Find where the given text appears and provide that cell's center as [X, Y] coordinate. 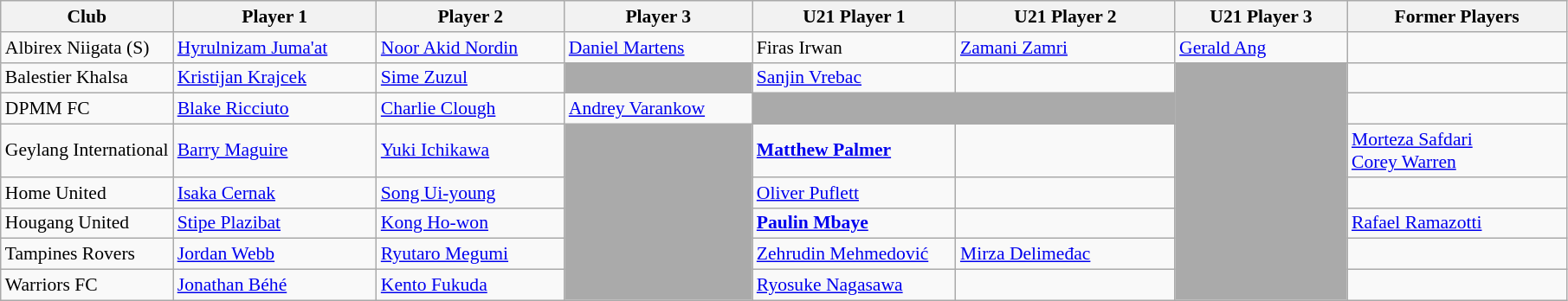
Zehrudin Mehmedović [854, 254]
Jonathan Béhé [275, 285]
Home United [87, 193]
Noor Akid Nordin [471, 48]
Barry Maguire [275, 150]
Player 3 [658, 16]
Zamani Zamri [1065, 48]
Mirza Delimeđac [1065, 254]
Daniel Martens [658, 48]
Sime Zuzul [471, 78]
Balestier Khalsa [87, 78]
Sanjin Vrebac [854, 78]
Club [87, 16]
Song Ui-young [471, 193]
Albirex Niigata (S) [87, 48]
DPMM FC [87, 109]
Blake Ricciuto [275, 109]
Former Players [1456, 16]
Andrey Varankow [658, 109]
Morteza Safdari Corey Warren [1456, 150]
Firas Irwan [854, 48]
Geylang International [87, 150]
Rafael Ramazotti [1456, 223]
Isaka Cernak [275, 193]
Player 1 [275, 16]
Warriors FC [87, 285]
Hyrulnizam Juma'at [275, 48]
U21 Player 3 [1261, 16]
Jordan Webb [275, 254]
Oliver Puflett [854, 193]
Kento Fukuda [471, 285]
Kong Ho-won [471, 223]
Gerald Ang [1261, 48]
Kristijan Krajcek [275, 78]
U21 Player 1 [854, 16]
Tampines Rovers [87, 254]
Ryutaro Megumi [471, 254]
Matthew Palmer [854, 150]
Yuki Ichikawa [471, 150]
Ryosuke Nagasawa [854, 285]
Stipe Plazibat [275, 223]
Charlie Clough [471, 109]
Paulin Mbaye [854, 223]
Hougang United [87, 223]
U21 Player 2 [1065, 16]
Player 2 [471, 16]
